Find where the given text appears and provide that cell's center as [x, y] coordinate. 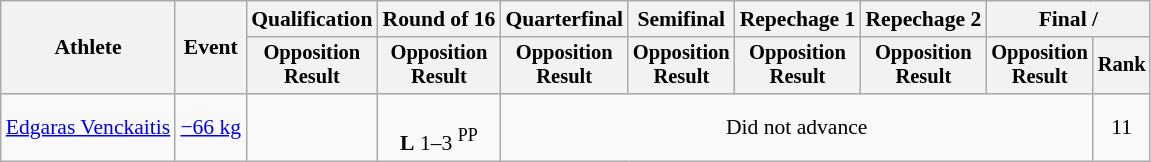
Rank [1122, 66]
Repechage 2 [923, 19]
Quarterfinal [564, 19]
Did not advance [796, 128]
−66 kg [210, 128]
Repechage 1 [798, 19]
Event [210, 48]
Semifinal [682, 19]
Edgaras Venckaitis [88, 128]
L 1–3 PP [438, 128]
Final / [1068, 19]
Athlete [88, 48]
11 [1122, 128]
Round of 16 [438, 19]
Qualification [312, 19]
